Extract the [x, y] coordinate from the center of the cell holding the provided text.  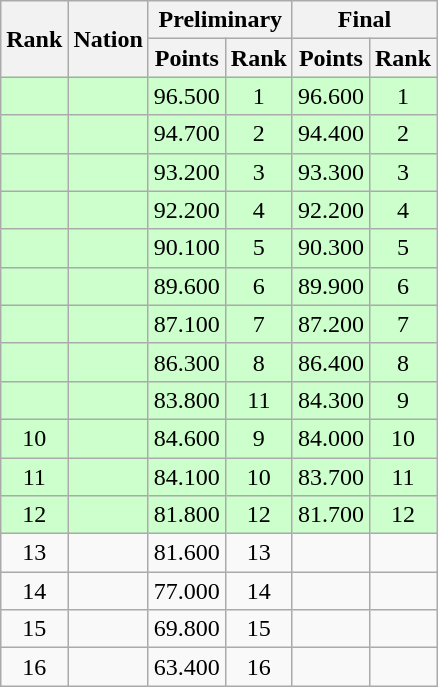
86.300 [186, 362]
93.200 [186, 172]
81.800 [186, 515]
Preliminary [220, 20]
94.700 [186, 134]
81.600 [186, 553]
90.100 [186, 248]
63.400 [186, 667]
96.500 [186, 96]
87.100 [186, 324]
84.300 [330, 400]
84.100 [186, 477]
84.000 [330, 438]
83.700 [330, 477]
81.700 [330, 515]
90.300 [330, 248]
86.400 [330, 362]
89.900 [330, 286]
93.300 [330, 172]
87.200 [330, 324]
Final [364, 20]
Nation [108, 39]
69.800 [186, 629]
83.800 [186, 400]
77.000 [186, 591]
89.600 [186, 286]
96.600 [330, 96]
94.400 [330, 134]
84.600 [186, 438]
